Locate the cell with the specified text and output its [X, Y] center coordinate. 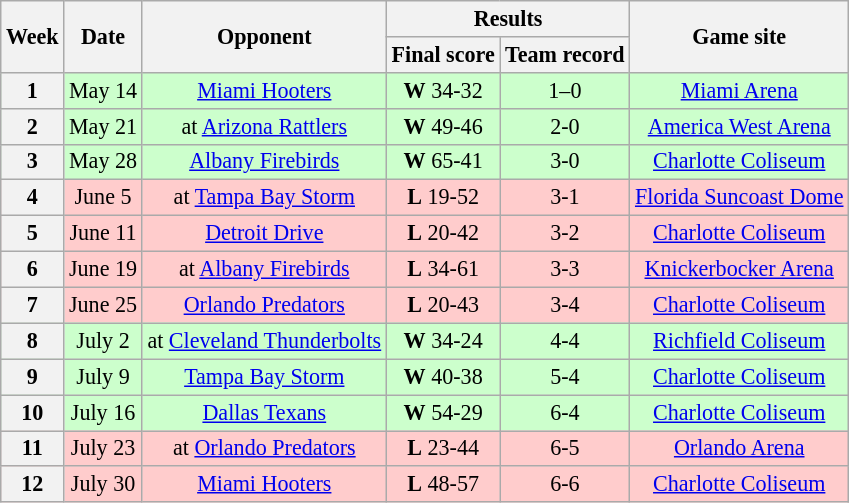
6-5 [565, 448]
Date [103, 36]
at Orlando Predators [264, 448]
6-4 [565, 412]
Results [508, 18]
May 28 [103, 162]
1–0 [565, 90]
July 2 [103, 341]
Miami Arena [740, 90]
Detroit Drive [264, 233]
May 21 [103, 126]
W 40-38 [443, 377]
June 11 [103, 233]
July 30 [103, 484]
W 54-29 [443, 412]
L 48-57 [443, 484]
June 19 [103, 269]
at Tampa Bay Storm [264, 198]
June 25 [103, 305]
6-6 [565, 484]
Dallas Texans [264, 412]
L 20-42 [443, 233]
May 14 [103, 90]
5-4 [565, 377]
June 5 [103, 198]
9 [32, 377]
Opponent [264, 36]
Game site [740, 36]
W 49-46 [443, 126]
7 [32, 305]
3-0 [565, 162]
Albany Firebirds [264, 162]
Florida Suncoast Dome [740, 198]
July 16 [103, 412]
at Arizona Rattlers [264, 126]
July 9 [103, 377]
11 [32, 448]
2-0 [565, 126]
6 [32, 269]
L 34-61 [443, 269]
Final score [443, 54]
3 [32, 162]
5 [32, 233]
4 [32, 198]
W 65-41 [443, 162]
Tampa Bay Storm [264, 377]
Team record [565, 54]
1 [32, 90]
12 [32, 484]
Orlando Arena [740, 448]
4-4 [565, 341]
3-1 [565, 198]
Orlando Predators [264, 305]
3-3 [565, 269]
at Albany Firebirds [264, 269]
W 34-32 [443, 90]
10 [32, 412]
L 23-44 [443, 448]
Knickerbocker Arena [740, 269]
2 [32, 126]
8 [32, 341]
L 20-43 [443, 305]
3-2 [565, 233]
L 19-52 [443, 198]
at Cleveland Thunderbolts [264, 341]
America West Arena [740, 126]
W 34-24 [443, 341]
3-4 [565, 305]
Richfield Coliseum [740, 341]
Week [32, 36]
July 23 [103, 448]
